Identify which cell holds the provided text, then report its [x, y] central coordinate. 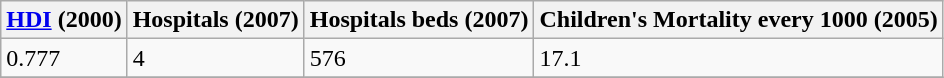
0.777 [64, 58]
Children's Mortality every 1000 (2005) [738, 20]
17.1 [738, 58]
Hospitals beds (2007) [419, 20]
Hospitals (2007) [216, 20]
4 [216, 58]
HDI (2000) [64, 20]
576 [419, 58]
